From the cell containing the given text, extract its center point as [x, y] coordinate. 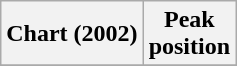
Chart (2002) [72, 34]
Peakposition [189, 34]
